Scan for the cell matching the given text and deliver its (X, Y) coordinate at center. 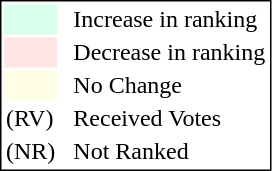
Not Ranked (170, 151)
Increase in ranking (170, 19)
Received Votes (170, 119)
No Change (170, 85)
(RV) (30, 119)
(NR) (30, 151)
Decrease in ranking (170, 53)
